Search for the cell housing the specified text and yield its (x, y) center coordinate. 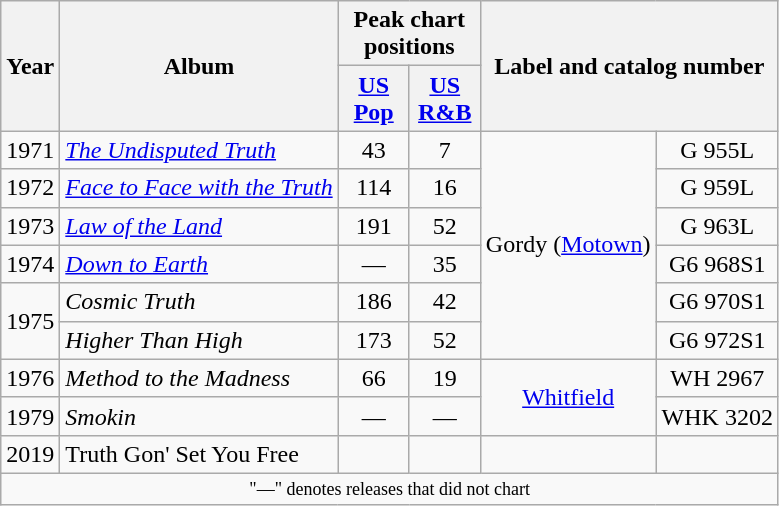
35 (444, 264)
Gordy (Motown) (568, 245)
Higher Than High (199, 340)
1971 (30, 150)
Truth Gon' Set You Free (199, 454)
Law of the Land (199, 226)
19 (444, 378)
1972 (30, 188)
G 959L (717, 188)
7 (444, 150)
1974 (30, 264)
Peak chart positions (409, 34)
Year (30, 66)
186 (374, 302)
1973 (30, 226)
G6 970S1 (717, 302)
1975 (30, 321)
191 (374, 226)
G 955L (717, 150)
Face to Face with the Truth (199, 188)
WH 2967 (717, 378)
1976 (30, 378)
G 963L (717, 226)
114 (374, 188)
US R&B (444, 98)
16 (444, 188)
US Pop (374, 98)
The Undisputed Truth (199, 150)
66 (374, 378)
1979 (30, 416)
Smokin (199, 416)
Down to Earth (199, 264)
Method to the Madness (199, 378)
2019 (30, 454)
Label and catalog number (629, 66)
G6 972S1 (717, 340)
42 (444, 302)
Cosmic Truth (199, 302)
173 (374, 340)
Album (199, 66)
43 (374, 150)
"—" denotes releases that did not chart (390, 488)
G6 968S1 (717, 264)
WHK 3202 (717, 416)
Whitfield (568, 397)
